Output the (X, Y) coordinate of the center of the cell containing the given text.  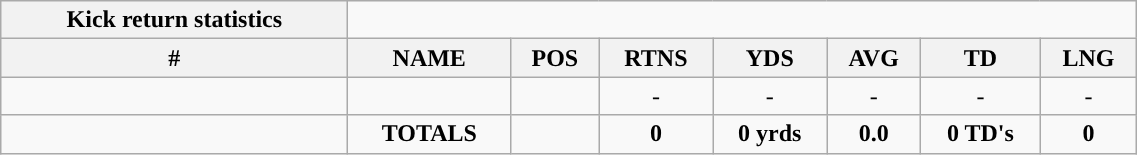
0 TD's (980, 134)
Kick return statistics (174, 20)
0 yrds (770, 134)
TOTALS (430, 134)
TD (980, 58)
0.0 (874, 134)
LNG (1088, 58)
YDS (770, 58)
# (174, 58)
AVG (874, 58)
NAME (430, 58)
RTNS (656, 58)
POS (555, 58)
